Capture the cell that displays the provided text and extract its [X, Y] central coordinate. 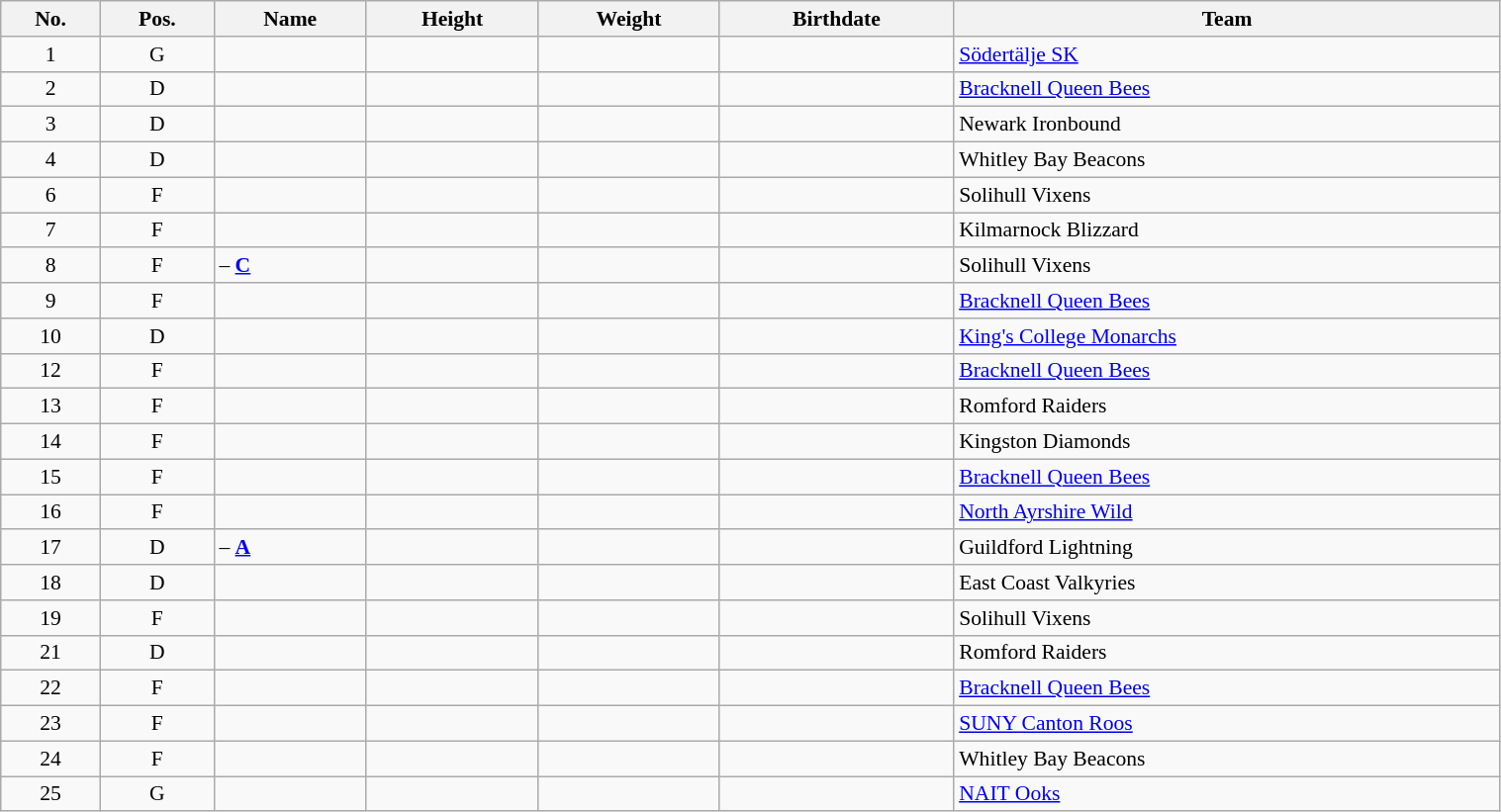
Pos. [156, 19]
15 [51, 477]
NAIT Ooks [1227, 794]
14 [51, 442]
6 [51, 195]
4 [51, 160]
Team [1227, 19]
7 [51, 230]
3 [51, 125]
Södertälje SK [1227, 54]
– A [290, 548]
Newark Ironbound [1227, 125]
North Ayrshire Wild [1227, 512]
16 [51, 512]
Name [290, 19]
12 [51, 371]
18 [51, 583]
Kilmarnock Blizzard [1227, 230]
– C [290, 266]
King's College Monarchs [1227, 336]
21 [51, 653]
13 [51, 406]
Weight [629, 19]
17 [51, 548]
24 [51, 759]
SUNY Canton Roos [1227, 724]
19 [51, 618]
25 [51, 794]
East Coast Valkyries [1227, 583]
No. [51, 19]
Guildford Lightning [1227, 548]
22 [51, 688]
9 [51, 301]
Height [452, 19]
8 [51, 266]
2 [51, 89]
1 [51, 54]
Birthdate [837, 19]
23 [51, 724]
10 [51, 336]
Kingston Diamonds [1227, 442]
